For the text-containing cell, return its midpoint in [x, y] coordinate format. 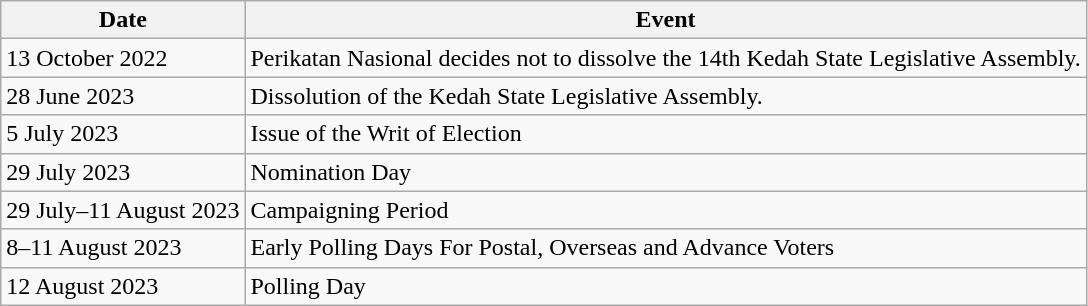
Polling Day [666, 286]
Event [666, 20]
Early Polling Days For Postal, Overseas and Advance Voters [666, 248]
29 July–11 August 2023 [123, 210]
Dissolution of the Kedah State Legislative Assembly. [666, 96]
8–11 August 2023 [123, 248]
Perikatan Nasional decides not to dissolve the 14th Kedah State Legislative Assembly. [666, 58]
Nomination Day [666, 172]
29 July 2023 [123, 172]
28 June 2023 [123, 96]
13 October 2022 [123, 58]
5 July 2023 [123, 134]
Issue of the Writ of Election [666, 134]
12 August 2023 [123, 286]
Date [123, 20]
Campaigning Period [666, 210]
